Determine the (X, Y) coordinate at the center of the cell enclosing the given text.  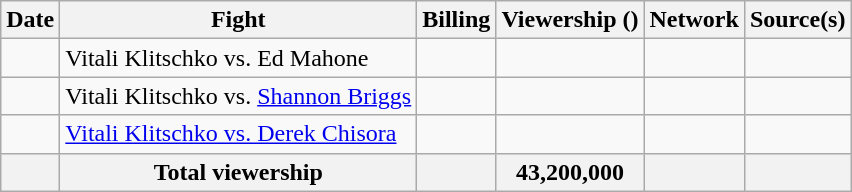
Vitali Klitschko vs. Shannon Briggs (238, 96)
Vitali Klitschko vs. Derek Chisora (238, 134)
Network (694, 20)
Fight (238, 20)
Total viewership (238, 172)
Source(s) (798, 20)
Vitali Klitschko vs. Ed Mahone (238, 58)
Date (30, 20)
43,200,000 (570, 172)
Billing (456, 20)
Viewership () (570, 20)
